For the text-containing cell, return its midpoint in [X, Y] coordinate format. 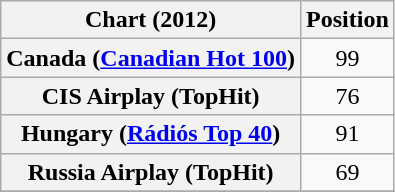
Position [348, 20]
CIS Airplay (TopHit) [151, 96]
Russia Airplay (TopHit) [151, 172]
Hungary (Rádiós Top 40) [151, 134]
99 [348, 58]
76 [348, 96]
Canada (Canadian Hot 100) [151, 58]
Chart (2012) [151, 20]
69 [348, 172]
91 [348, 134]
